Find where the given text appears and provide that cell's center as [X, Y] coordinate. 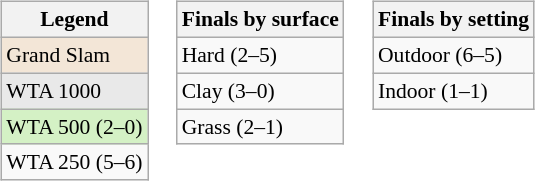
WTA 500 (2–0) [74, 127]
Indoor (1–1) [454, 91]
Finals by setting [454, 20]
Grass (2–1) [260, 127]
Hard (2–5) [260, 55]
Clay (3–0) [260, 91]
WTA 250 (5–6) [74, 162]
Legend [74, 20]
WTA 1000 [74, 91]
Finals by surface [260, 20]
Outdoor (6–5) [454, 55]
Grand Slam [74, 55]
